Search for the cell housing the specified text and yield its [x, y] center coordinate. 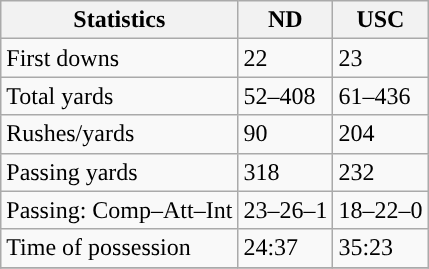
52–408 [286, 96]
61–436 [380, 96]
90 [286, 134]
22 [286, 58]
Passing yards [120, 172]
23–26–1 [286, 210]
35:23 [380, 248]
23 [380, 58]
Total yards [120, 96]
24:37 [286, 248]
Rushes/yards [120, 134]
First downs [120, 58]
ND [286, 20]
318 [286, 172]
204 [380, 134]
18–22–0 [380, 210]
Time of possession [120, 248]
Statistics [120, 20]
Passing: Comp–Att–Int [120, 210]
USC [380, 20]
232 [380, 172]
